Find where the given text appears and provide that cell's center as (X, Y) coordinate. 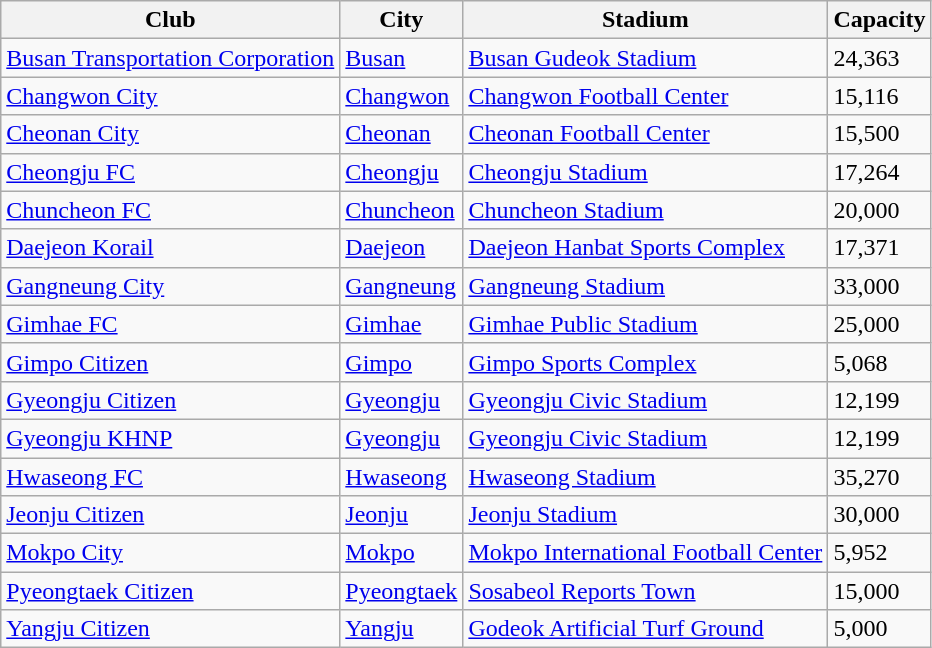
Chuncheon Stadium (646, 210)
Cheonan (402, 134)
24,363 (880, 58)
Cheongju (402, 172)
Gimhae Public Stadium (646, 324)
17,264 (880, 172)
15,500 (880, 134)
Mokpo International Football Center (646, 553)
Pyeongtaek Citizen (170, 591)
Mokpo (402, 553)
33,000 (880, 286)
15,116 (880, 96)
Gyeongju Citizen (170, 400)
Gimpo Sports Complex (646, 362)
Yangju Citizen (170, 629)
Hwaseong FC (170, 477)
Changwon City (170, 96)
Hwaseong Stadium (646, 477)
Hwaseong (402, 477)
Daejeon (402, 248)
Jeonju (402, 515)
5,068 (880, 362)
Chuncheon FC (170, 210)
35,270 (880, 477)
5,000 (880, 629)
Mokpo City (170, 553)
Changwon (402, 96)
Capacity (880, 20)
Busan Transportation Corporation (170, 58)
Jeonju Citizen (170, 515)
20,000 (880, 210)
5,952 (880, 553)
City (402, 20)
Busan (402, 58)
Gimhae FC (170, 324)
30,000 (880, 515)
Yangju (402, 629)
Godeok Artificial Turf Ground (646, 629)
Cheongju FC (170, 172)
Sosabeol Reports Town (646, 591)
Gimpo Citizen (170, 362)
Jeonju Stadium (646, 515)
25,000 (880, 324)
17,371 (880, 248)
Chuncheon (402, 210)
Changwon Football Center (646, 96)
Pyeongtaek (402, 591)
Gangneung Stadium (646, 286)
Cheonan City (170, 134)
Gyeongju KHNP (170, 438)
15,000 (880, 591)
Daejeon Korail (170, 248)
Gimpo (402, 362)
Club (170, 20)
Cheongju Stadium (646, 172)
Cheonan Football Center (646, 134)
Busan Gudeok Stadium (646, 58)
Gangneung (402, 286)
Daejeon Hanbat Sports Complex (646, 248)
Stadium (646, 20)
Gangneung City (170, 286)
Gimhae (402, 324)
